Extract the (x, y) coordinate from the center of the cell holding the provided text.  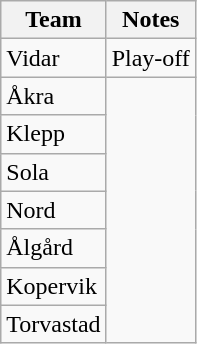
Notes (150, 20)
Team (54, 20)
Sola (54, 172)
Nord (54, 210)
Ålgård (54, 248)
Klepp (54, 134)
Play-off (150, 58)
Kopervik (54, 286)
Åkra (54, 96)
Torvastad (54, 324)
Vidar (54, 58)
